Find where the given text appears and provide that cell's center as [X, Y] coordinate. 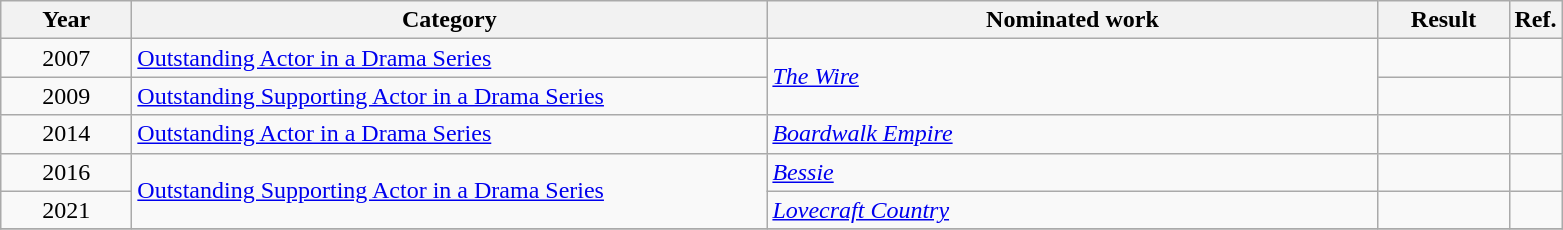
Bessie [1072, 172]
2009 [66, 96]
2014 [66, 134]
Year [66, 20]
Nominated work [1072, 20]
Boardwalk Empire [1072, 134]
Category [450, 20]
2021 [66, 210]
Lovecraft Country [1072, 210]
Result [1444, 20]
The Wire [1072, 77]
2016 [66, 172]
Ref. [1536, 20]
2007 [66, 58]
